Provide the (x, y) coordinate of the cell's center where the given text is located.  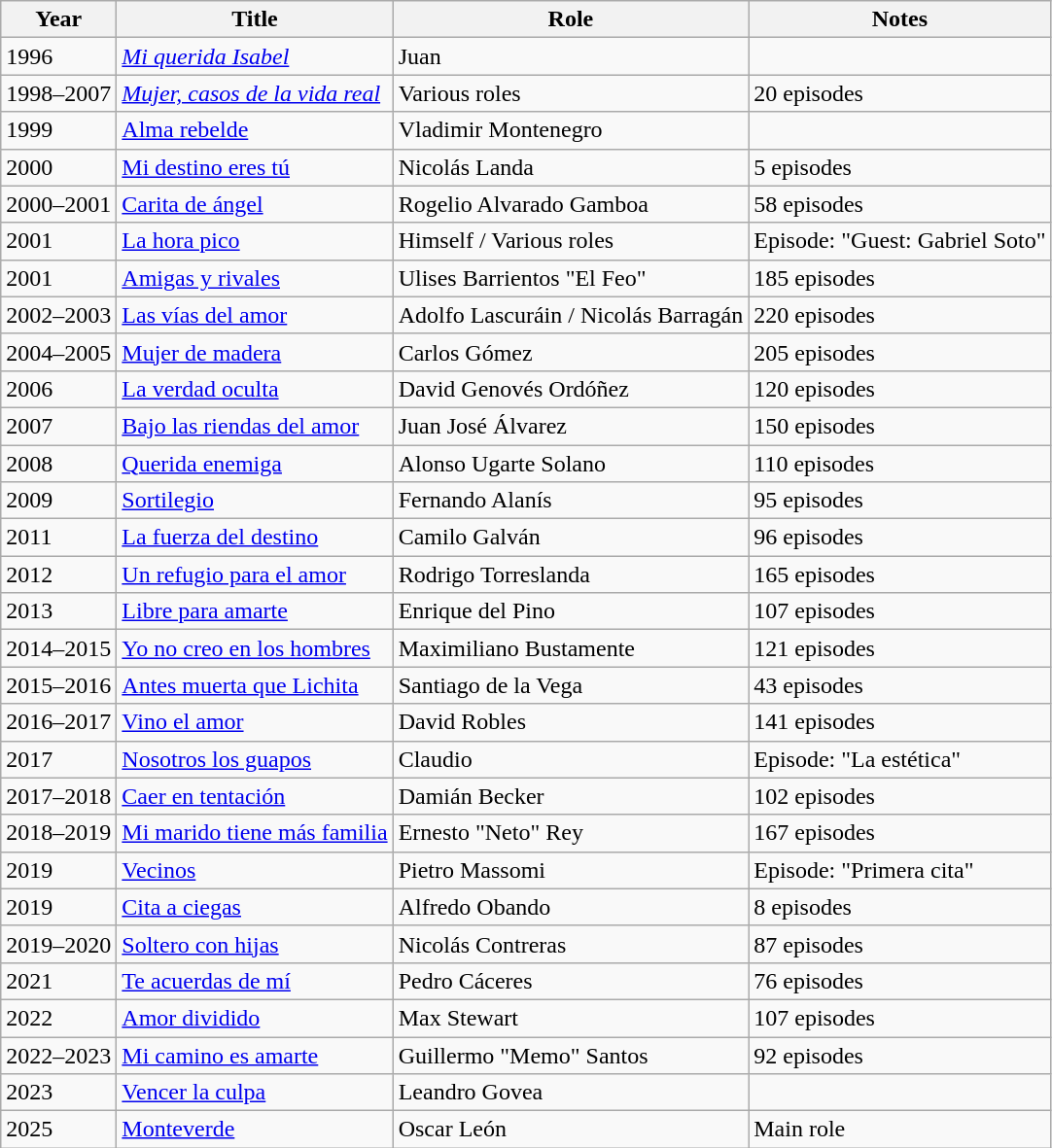
2000 (58, 167)
Rodrigo Torreslanda (571, 574)
David Genovés Ordóñez (571, 389)
2019–2020 (58, 944)
Max Stewart (571, 1018)
Querida enemiga (255, 464)
Camilo Galván (571, 538)
Episode: "Primera cita" (900, 870)
2022–2023 (58, 1055)
1999 (58, 130)
Las vías del amor (255, 315)
Pietro Massomi (571, 870)
La fuerza del destino (255, 538)
167 episodes (900, 833)
185 episodes (900, 278)
Oscar León (571, 1130)
87 episodes (900, 944)
2021 (58, 981)
141 episodes (900, 722)
8 episodes (900, 907)
165 episodes (900, 574)
2004–2005 (58, 352)
La verdad oculta (255, 389)
2022 (58, 1018)
Alonso Ugarte Solano (571, 464)
Title (255, 19)
Cita a ciegas (255, 907)
120 episodes (900, 389)
121 episodes (900, 648)
Juan José Álvarez (571, 426)
20 episodes (900, 93)
Damián Becker (571, 796)
Nicolás Landa (571, 167)
Guillermo "Memo" Santos (571, 1055)
Mi querida Isabel (255, 56)
Mujer de madera (255, 352)
2008 (58, 464)
Carlos Gómez (571, 352)
2000–2001 (58, 204)
Te acuerdas de mí (255, 981)
Vladimir Montenegro (571, 130)
Vecinos (255, 870)
Leandro Govea (571, 1093)
205 episodes (900, 352)
Episode: "Guest: Gabriel Soto" (900, 241)
Nicolás Contreras (571, 944)
Amor dividido (255, 1018)
Caer en tentación (255, 796)
Himself / Various roles (571, 241)
Adolfo Lascuráin / Nicolás Barragán (571, 315)
Amigas y rivales (255, 278)
2023 (58, 1093)
Fernando Alanís (571, 501)
Mi destino eres tú (255, 167)
2002–2003 (58, 315)
Santiago de la Vega (571, 685)
Episode: "La estética" (900, 759)
Role (571, 19)
Sortilegio (255, 501)
96 episodes (900, 538)
Un refugio para el amor (255, 574)
2013 (58, 611)
Notes (900, 19)
2011 (58, 538)
Bajo las riendas del amor (255, 426)
2016–2017 (58, 722)
Pedro Cáceres (571, 981)
Libre para amarte (255, 611)
Mujer, casos de la vida real (255, 93)
Maximiliano Bustamente (571, 648)
5 episodes (900, 167)
2006 (58, 389)
Ernesto "Neto" Rey (571, 833)
2014–2015 (58, 648)
Year (58, 19)
2018–2019 (58, 833)
Vino el amor (255, 722)
Carita de ángel (255, 204)
Alma rebelde (255, 130)
Rogelio Alvarado Gamboa (571, 204)
2025 (58, 1130)
1996 (58, 56)
Vencer la culpa (255, 1093)
Nosotros los guapos (255, 759)
2015–2016 (58, 685)
76 episodes (900, 981)
1998–2007 (58, 93)
David Robles (571, 722)
2007 (58, 426)
La hora pico (255, 241)
Enrique del Pino (571, 611)
Monteverde (255, 1130)
110 episodes (900, 464)
2009 (58, 501)
Juan (571, 56)
95 episodes (900, 501)
Soltero con hijas (255, 944)
150 episodes (900, 426)
92 episodes (900, 1055)
2017 (58, 759)
Claudio (571, 759)
Mi camino es amarte (255, 1055)
102 episodes (900, 796)
Alfredo Obando (571, 907)
Ulises Barrientos "El Feo" (571, 278)
Yo no creo en los hombres (255, 648)
2012 (58, 574)
Various roles (571, 93)
2017–2018 (58, 796)
Mi marido tiene más familia (255, 833)
58 episodes (900, 204)
Main role (900, 1130)
43 episodes (900, 685)
220 episodes (900, 315)
Antes muerta que Lichita (255, 685)
